Output the [X, Y] coordinate of the center of the cell containing the given text.  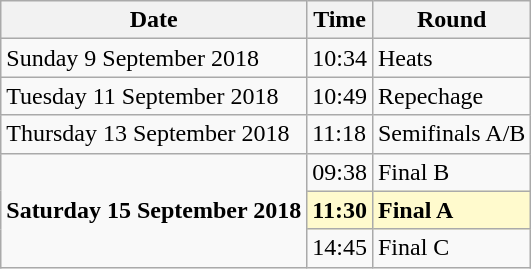
Time [340, 20]
10:49 [340, 96]
Final B [451, 172]
Semifinals A/B [451, 134]
Sunday 9 September 2018 [154, 58]
Final C [451, 248]
11:18 [340, 134]
Repechage [451, 96]
Heats [451, 58]
10:34 [340, 58]
11:30 [340, 210]
Final A [451, 210]
Date [154, 20]
09:38 [340, 172]
14:45 [340, 248]
Saturday 15 September 2018 [154, 210]
Round [451, 20]
Thursday 13 September 2018 [154, 134]
Tuesday 11 September 2018 [154, 96]
